Find where the given text appears and provide that cell's center as [x, y] coordinate. 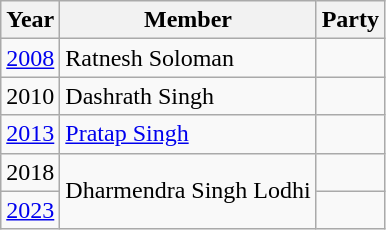
Pratap Singh [188, 134]
2023 [30, 210]
Party [350, 20]
2010 [30, 96]
2013 [30, 134]
Member [188, 20]
2008 [30, 58]
Ratnesh Soloman [188, 58]
2018 [30, 172]
Dharmendra Singh Lodhi [188, 191]
Dashrath Singh [188, 96]
Year [30, 20]
